Provide the (X, Y) coordinate of the cell's center where the given text is located.  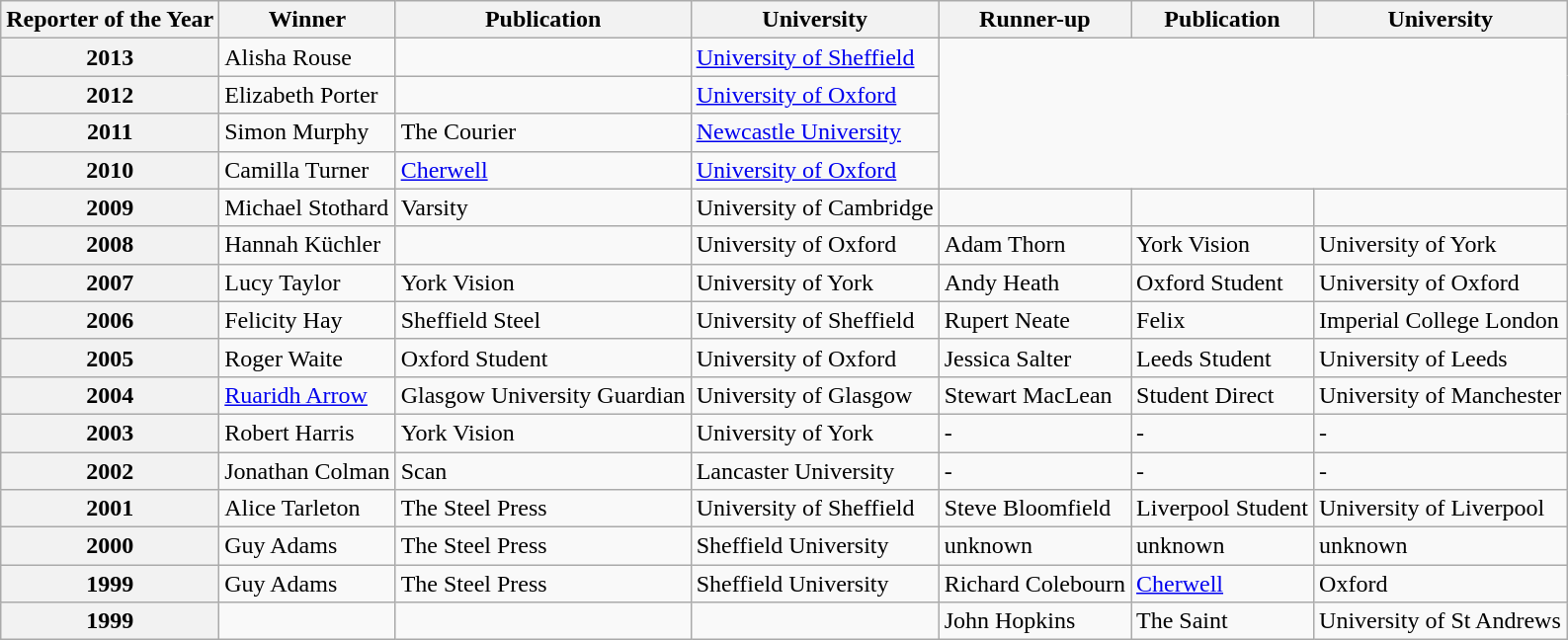
Leeds Student (1223, 358)
John Hopkins (1034, 621)
Lucy Taylor (307, 282)
University of Liverpool (1441, 509)
2002 (111, 471)
2005 (111, 358)
University of Cambridge (814, 207)
Jonathan Colman (307, 471)
2001 (111, 509)
Newcastle University (814, 132)
Sheffield Steel (543, 320)
Rupert Neate (1034, 320)
Student Direct (1223, 395)
Scan (543, 471)
Andy Heath (1034, 282)
Oxford (1441, 584)
University of Glasgow (814, 395)
2006 (111, 320)
Ruaridh Arrow (307, 395)
Felicity Hay (307, 320)
2004 (111, 395)
Glasgow University Guardian (543, 395)
2010 (111, 170)
Winner (307, 20)
Elizabeth Porter (307, 95)
The Saint (1223, 621)
2000 (111, 546)
Imperial College London (1441, 320)
Reporter of the Year (111, 20)
Hannah Küchler (307, 245)
Simon Murphy (307, 132)
Robert Harris (307, 433)
Lancaster University (814, 471)
2007 (111, 282)
University of St Andrews (1441, 621)
Alisha Rouse (307, 57)
2009 (111, 207)
Richard Colebourn (1034, 584)
Camilla Turner (307, 170)
University of Leeds (1441, 358)
2013 (111, 57)
Liverpool Student (1223, 509)
Felix (1223, 320)
Alice Tarleton (307, 509)
Varsity (543, 207)
2012 (111, 95)
The Courier (543, 132)
2011 (111, 132)
Roger Waite (307, 358)
Steve Bloomfield (1034, 509)
2003 (111, 433)
Adam Thorn (1034, 245)
Stewart MacLean (1034, 395)
Michael Stothard (307, 207)
Runner-up (1034, 20)
University of Manchester (1441, 395)
2008 (111, 245)
Jessica Salter (1034, 358)
